Extract the (X, Y) coordinate from the center of the cell holding the provided text.  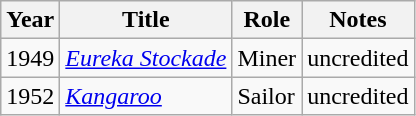
Year (30, 20)
Eureka Stockade (146, 58)
Role (267, 20)
1949 (30, 58)
Notes (358, 20)
1952 (30, 96)
Kangaroo (146, 96)
Title (146, 20)
Sailor (267, 96)
Miner (267, 58)
